Determine the (x, y) coordinate at the center of the cell enclosing the given text.  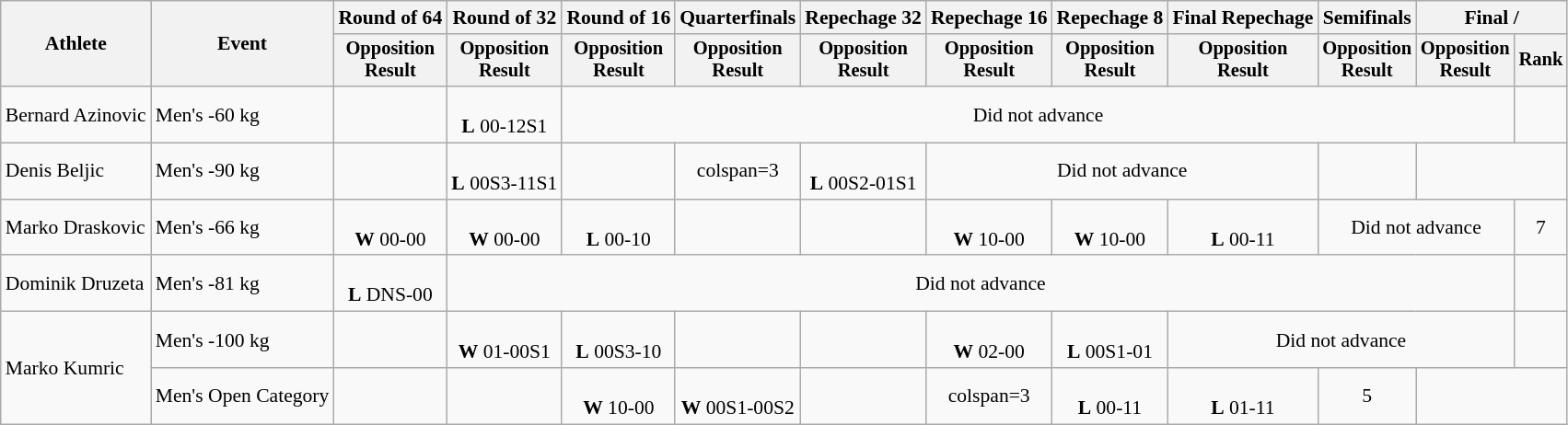
W 02-00 (989, 340)
L 00S3-11S1 (505, 171)
Round of 32 (505, 17)
Round of 16 (619, 17)
L 00S3-10 (619, 340)
L 00S2-01S1 (864, 171)
Final Repechage (1243, 17)
Marko Draskovic (75, 228)
Repechage 32 (864, 17)
Event (243, 44)
Bernard Azinovic (75, 114)
Round of 64 (390, 17)
Rank (1541, 61)
Marko Kumric (75, 368)
Men's -66 kg (243, 228)
Denis Beljic (75, 171)
Men's -81 kg (243, 283)
Repechage 8 (1110, 17)
L 00-10 (619, 228)
Final / (1492, 17)
Semifinals (1366, 17)
L 01-11 (1243, 396)
Men's -90 kg (243, 171)
L 00S1-01 (1110, 340)
Quarterfinals (738, 17)
L DNS-00 (390, 283)
Men's -60 kg (243, 114)
L 00-12S1 (505, 114)
7 (1541, 228)
Men's Open Category (243, 396)
Athlete (75, 44)
W 00S1-00S2 (738, 396)
Men's -100 kg (243, 340)
W 01-00S1 (505, 340)
Dominik Druzeta (75, 283)
5 (1366, 396)
Repechage 16 (989, 17)
